Detect which cell encompasses the target text, then output its [X, Y] center coordinate. 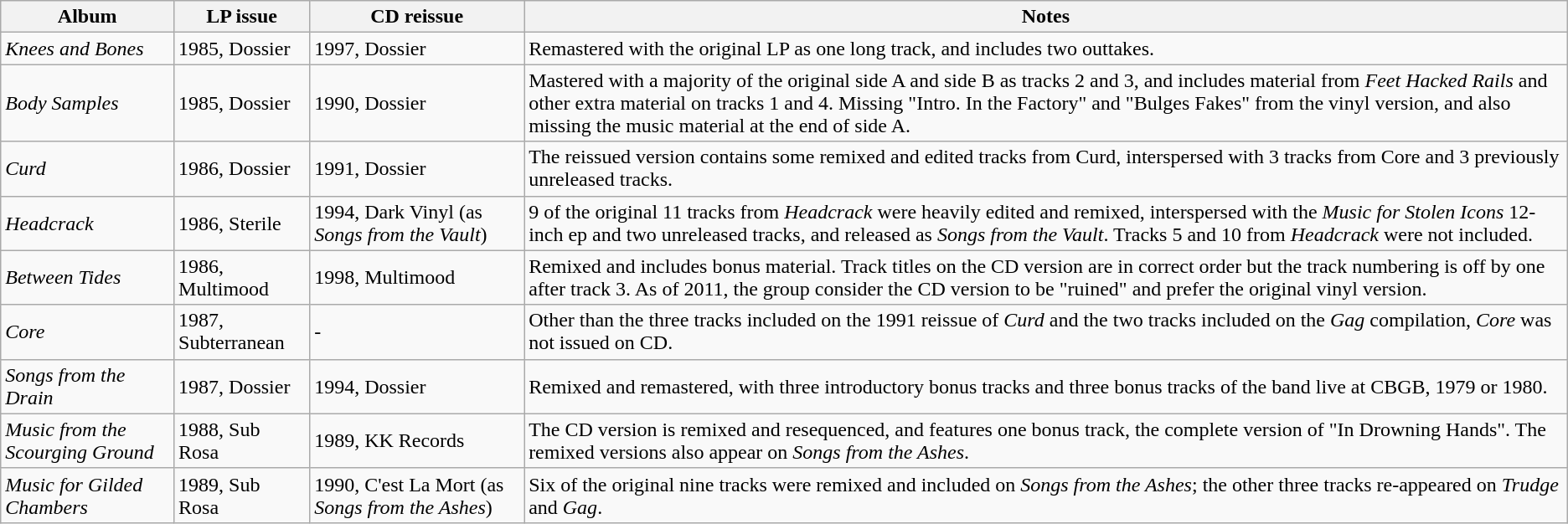
1986, Multimood [242, 278]
Music for Gilded Chambers [87, 496]
1987, Subterranean [242, 331]
1994, Dossier [417, 387]
Remixed and remastered, with three introductory bonus tracks and three bonus tracks of the band live at CBGB, 1979 or 1980. [1046, 387]
1998, Multimood [417, 278]
1990, C'est La Mort (as Songs from the Ashes) [417, 496]
Knees and Bones [87, 49]
Songs from the Drain [87, 387]
1991, Dossier [417, 169]
Core [87, 331]
1989, KK Records [417, 440]
Album [87, 17]
The reissued version contains some remixed and edited tracks from Curd, interspersed with 3 tracks from Core and 3 previously unreleased tracks. [1046, 169]
LP issue [242, 17]
Notes [1046, 17]
1988, Sub Rosa [242, 440]
1986, Dossier [242, 169]
1986, Sterile [242, 223]
Six of the original nine tracks were remixed and included on Songs from the Ashes; the other three tracks re-appeared on Trudge and Gag. [1046, 496]
CD reissue [417, 17]
Other than the three tracks included on the 1991 reissue of Curd and the two tracks included on the Gag compilation, Core was not issued on CD. [1046, 331]
Remastered with the original LP as one long track, and includes two outtakes. [1046, 49]
Body Samples [87, 103]
1990, Dossier [417, 103]
Between Tides [87, 278]
Curd [87, 169]
1989, Sub Rosa [242, 496]
1987, Dossier [242, 387]
- [417, 331]
1994, Dark Vinyl (as Songs from the Vault) [417, 223]
1997, Dossier [417, 49]
Music from the Scourging Ground [87, 440]
Headcrack [87, 223]
